Return the [X, Y] coordinate for the center point of the cell that contains the specified text.  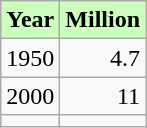
1950 [30, 58]
11 [103, 96]
Million [103, 20]
2000 [30, 96]
Year [30, 20]
4.7 [103, 58]
